Provide the (X, Y) coordinate of the cell's center where the given text is located.  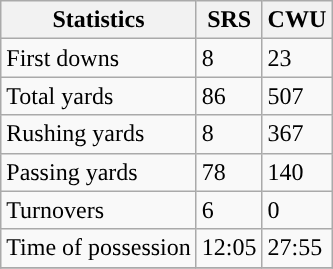
Rushing yards (99, 134)
86 (229, 96)
First downs (99, 58)
507 (297, 96)
Total yards (99, 96)
140 (297, 172)
CWU (297, 20)
367 (297, 134)
78 (229, 172)
Time of possession (99, 248)
23 (297, 58)
6 (229, 210)
Passing yards (99, 172)
0 (297, 210)
27:55 (297, 248)
Turnovers (99, 210)
SRS (229, 20)
12:05 (229, 248)
Statistics (99, 20)
